Return [X, Y] of the center of cell containing provided text 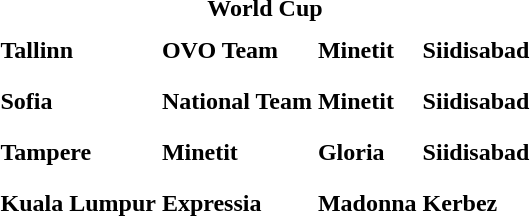
Gloria [367, 152]
National Team [236, 101]
OVO Team [236, 50]
